Pinpoint the cell where the given text exists, returning its (x, y) midpoint coordinate. 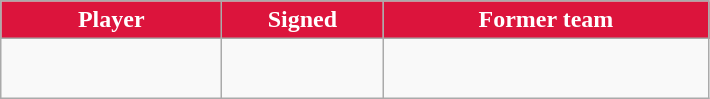
Former team (546, 20)
Signed (302, 20)
Player (112, 20)
